Scan for the cell matching the given text and deliver its (x, y) coordinate at center. 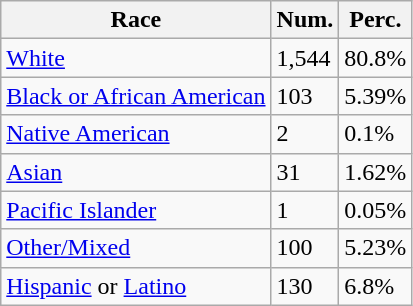
0.1% (376, 134)
Race (136, 20)
6.8% (376, 286)
Perc. (376, 20)
Native American (136, 134)
Pacific Islander (136, 210)
1,544 (305, 58)
Num. (305, 20)
Other/Mixed (136, 248)
100 (305, 248)
1 (305, 210)
White (136, 58)
103 (305, 96)
80.8% (376, 58)
2 (305, 134)
5.23% (376, 248)
1.62% (376, 172)
130 (305, 286)
Hispanic or Latino (136, 286)
31 (305, 172)
Black or African American (136, 96)
Asian (136, 172)
0.05% (376, 210)
5.39% (376, 96)
